Search for the cell housing the specified text and yield its (X, Y) center coordinate. 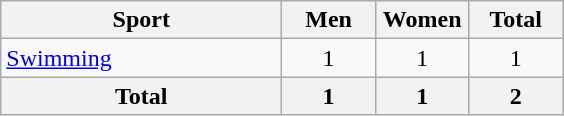
Women (422, 20)
2 (516, 96)
Sport (142, 20)
Men (329, 20)
Swimming (142, 58)
